Extract the [X, Y] coordinate from the center of the cell holding the provided text.  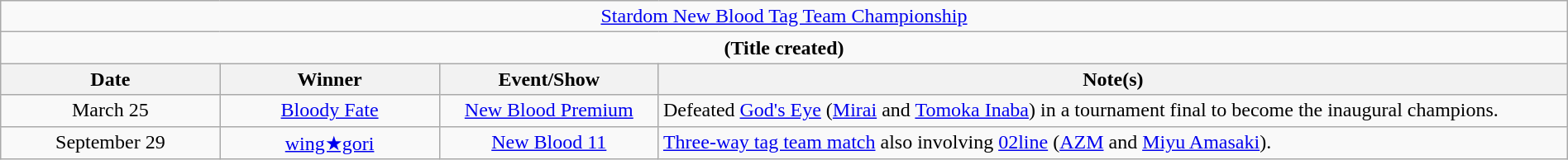
New Blood Premium [549, 111]
wing★gori [329, 143]
March 25 [111, 111]
New Blood 11 [549, 143]
Stardom New Blood Tag Team Championship [784, 16]
Three-way tag team match also involving 02line (AZM and Miyu Amasaki). [1113, 143]
Note(s) [1113, 79]
September 29 [111, 143]
Bloody Fate [329, 111]
Date [111, 79]
Event/Show [549, 79]
(Title created) [784, 48]
Winner [329, 79]
Defeated God's Eye (Mirai and Tomoka Inaba) in a tournament final to become the inaugural champions. [1113, 111]
